Find where the given text appears and provide that cell's center as (X, Y) coordinate. 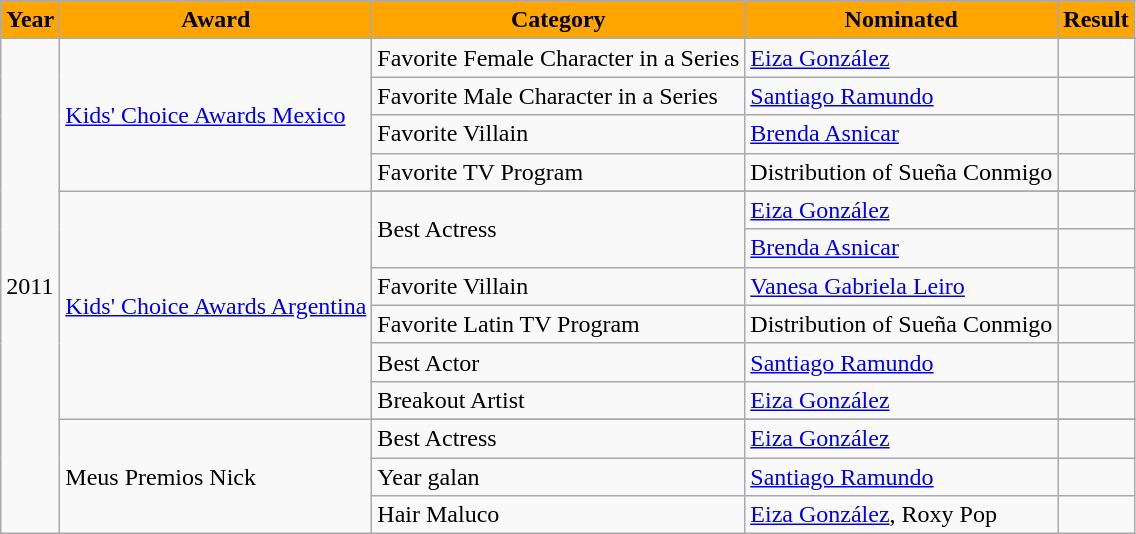
Best Actor (558, 362)
Hair Maluco (558, 515)
Meus Premios Nick (216, 476)
Breakout Artist (558, 400)
Favorite Latin TV Program (558, 324)
Award (216, 20)
Vanesa Gabriela Leiro (902, 286)
Eiza González, Roxy Pop (902, 515)
Year galan (558, 477)
Nominated (902, 20)
Category (558, 20)
Year (30, 20)
Favorite Female Character in a Series (558, 58)
2011 (30, 286)
Favorite Male Character in a Series (558, 96)
Kids' Choice Awards Mexico (216, 115)
Favorite TV Program (558, 172)
Result (1096, 20)
Kids' Choice Awards Argentina (216, 305)
